Output the (X, Y) coordinate of the center of the cell containing the given text.  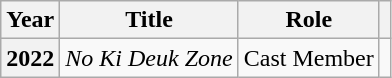
Year (30, 20)
Role (308, 20)
2022 (30, 58)
Cast Member (308, 58)
Title (149, 20)
No Ki Deuk Zone (149, 58)
